Return the (x, y) coordinate for the center point of the cell that contains the specified text.  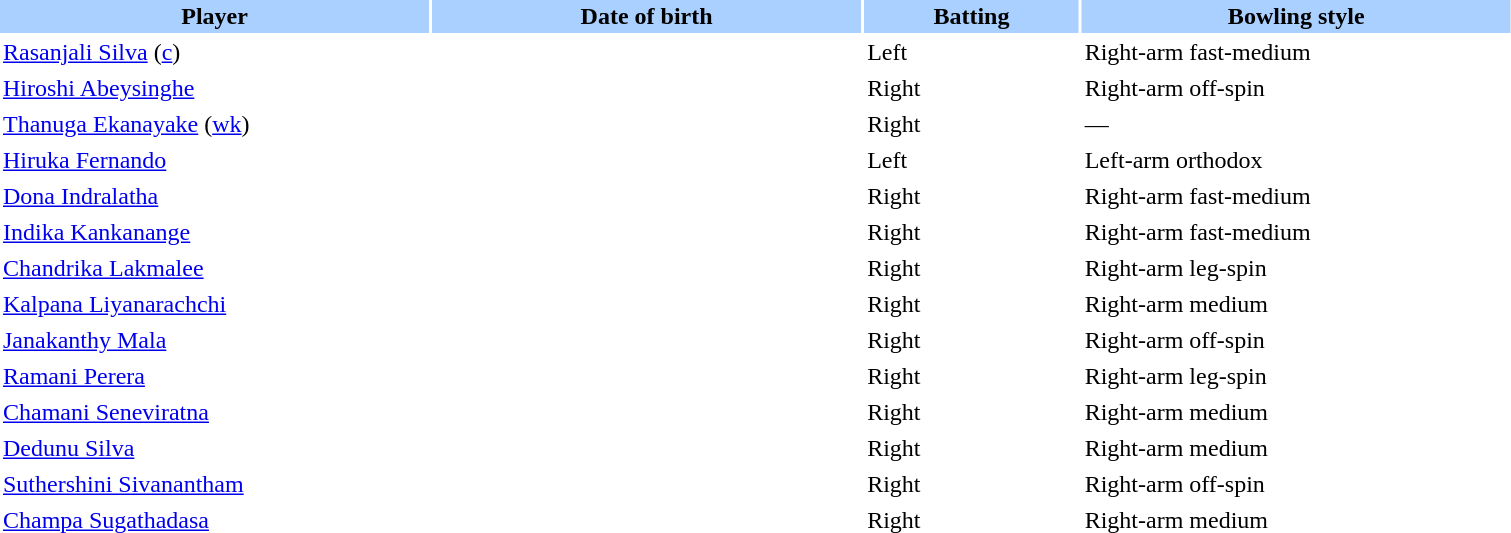
Bowling style (1296, 16)
Chamani Seneviratna (214, 412)
Suthershini Sivanantham (214, 484)
Indika Kankanange (214, 232)
Janakanthy Mala (214, 340)
Date of birth (646, 16)
Kalpana Liyanarachchi (214, 304)
Player (214, 16)
Dona Indralatha (214, 196)
Rasanjali Silva (c) (214, 52)
Hiroshi Abeysinghe (214, 88)
Dedunu Silva (214, 448)
Left-arm orthodox (1296, 160)
Batting (972, 16)
Hiruka Fernando (214, 160)
Chandrika Lakmalee (214, 268)
Ramani Perera (214, 376)
Thanuga Ekanayake (wk) (214, 124)
— (1296, 124)
